Pinpoint the cell where the given text exists, returning its (x, y) midpoint coordinate. 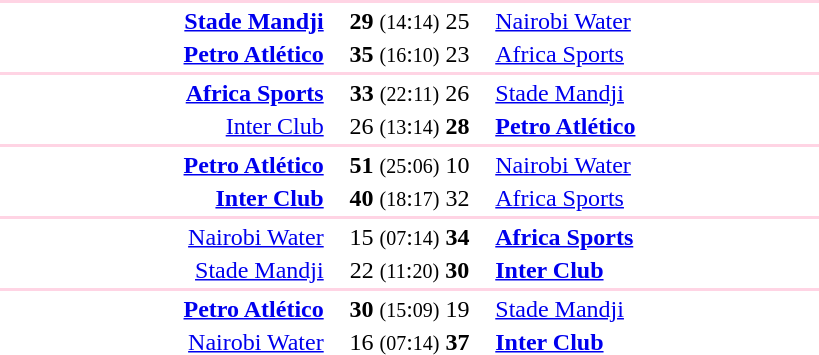
40 (18:17) 32 (410, 198)
33 (22:11) 26 (410, 93)
51 (25:06) 10 (410, 165)
30 (15:09) 19 (410, 309)
35 (16:10) 23 (410, 54)
15 (07:14) 34 (410, 237)
26 (13:14) 28 (410, 126)
29 (14:14) 25 (410, 21)
22 (11:20) 30 (410, 270)
